Return the [x, y] coordinate for the center point of the cell that contains the specified text.  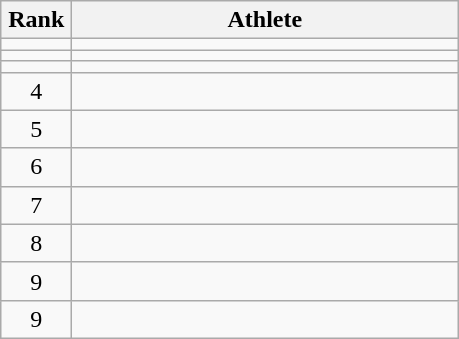
4 [36, 91]
Rank [36, 20]
7 [36, 205]
Athlete [265, 20]
6 [36, 167]
5 [36, 129]
8 [36, 243]
